Find where the given text appears and provide that cell's center as (x, y) coordinate. 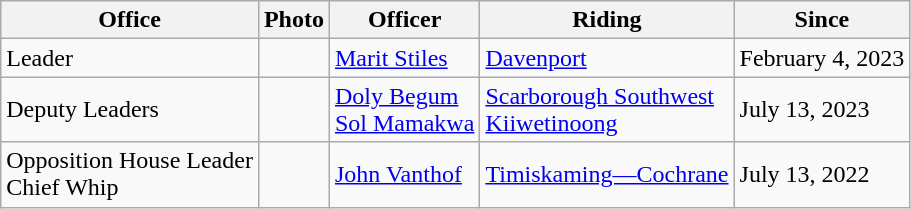
Opposition House LeaderChief Whip (130, 174)
February 4, 2023 (822, 58)
Officer (404, 20)
July 13, 2023 (822, 110)
Deputy Leaders (130, 110)
Photo (294, 20)
Scarborough SouthwestKiiwetinoong (607, 110)
Office (130, 20)
Marit Stiles (404, 58)
Riding (607, 20)
John Vanthof (404, 174)
Leader (130, 58)
July 13, 2022 (822, 174)
Davenport (607, 58)
Doly BegumSol Mamakwa (404, 110)
Since (822, 20)
Timiskaming—Cochrane (607, 174)
